Capture the cell that displays the provided text and extract its [x, y] central coordinate. 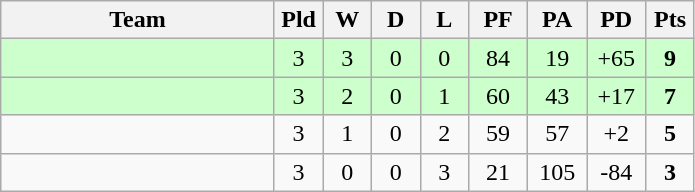
+17 [616, 96]
PD [616, 20]
PF [498, 20]
+65 [616, 58]
21 [498, 172]
Pts [670, 20]
Team [138, 20]
L [444, 20]
5 [670, 134]
PA [558, 20]
D [396, 20]
43 [558, 96]
60 [498, 96]
-84 [616, 172]
57 [558, 134]
9 [670, 58]
105 [558, 172]
+2 [616, 134]
W [348, 20]
59 [498, 134]
84 [498, 58]
19 [558, 58]
Pld [298, 20]
7 [670, 96]
